From the cell containing the given text, extract its center point as [X, Y] coordinate. 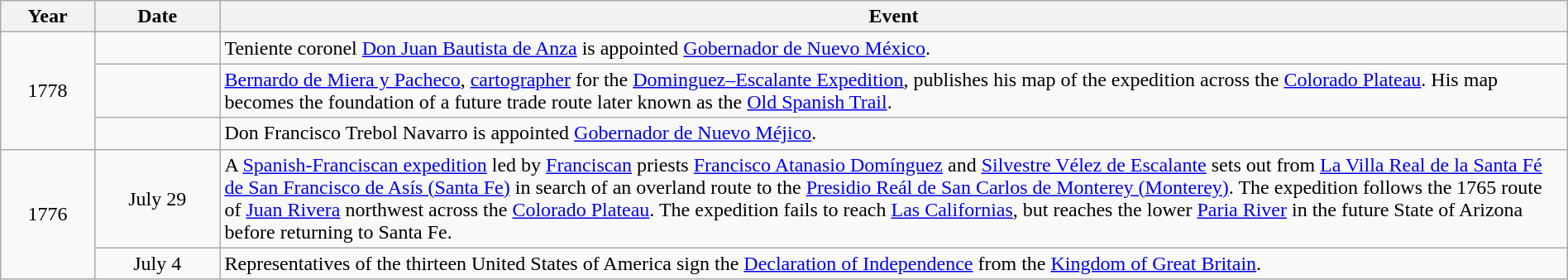
1776 [48, 214]
Don Francisco Trebol Navarro is appointed Gobernador de Nuevo Méjico. [893, 133]
Representatives of the thirteen United States of America sign the Declaration of Independence from the Kingdom of Great Britain. [893, 263]
Year [48, 17]
July 29 [157, 199]
July 4 [157, 263]
1778 [48, 91]
Teniente coronel Don Juan Bautista de Anza is appointed Gobernador de Nuevo México. [893, 48]
Date [157, 17]
Event [893, 17]
